Provide the [X, Y] coordinate of the cell's center where the given text is located.  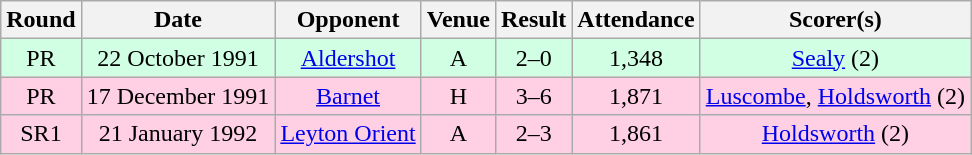
Date [178, 20]
17 December 1991 [178, 96]
1,871 [636, 96]
Venue [458, 20]
1,348 [636, 58]
21 January 1992 [178, 134]
Sealy (2) [835, 58]
H [458, 96]
22 October 1991 [178, 58]
SR1 [41, 134]
Scorer(s) [835, 20]
Holdsworth (2) [835, 134]
Luscombe, Holdsworth (2) [835, 96]
2–0 [533, 58]
Aldershot [348, 58]
2–3 [533, 134]
Barnet [348, 96]
Result [533, 20]
3–6 [533, 96]
1,861 [636, 134]
Round [41, 20]
Opponent [348, 20]
Attendance [636, 20]
Leyton Orient [348, 134]
